Return [x, y] of the center of cell containing provided text 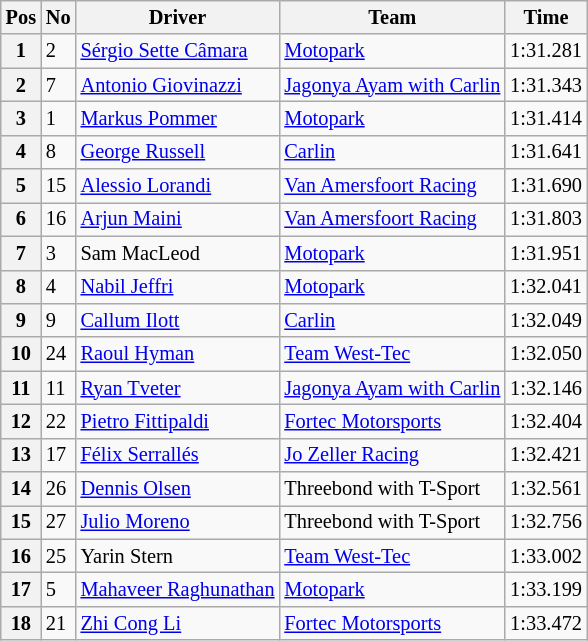
Team [392, 17]
21 [58, 623]
1:31.414 [546, 118]
Pos [21, 17]
1:32.146 [546, 388]
14 [21, 489]
Dennis Olsen [178, 489]
No [58, 17]
1:32.421 [546, 455]
Yarin Stern [178, 556]
13 [21, 455]
Nabil Jeffri [178, 287]
Zhi Cong Li [178, 623]
Pietro Fittipaldi [178, 421]
1:32.049 [546, 320]
Antonio Giovinazzi [178, 85]
Sam MacLeod [178, 253]
24 [58, 354]
25 [58, 556]
12 [21, 421]
1:32.561 [546, 489]
1:33.472 [546, 623]
Jo Zeller Racing [392, 455]
Félix Serrallés [178, 455]
26 [58, 489]
Raoul Hyman [178, 354]
Alessio Lorandi [178, 186]
1:33.002 [546, 556]
1:31.281 [546, 51]
Markus Pommer [178, 118]
22 [58, 421]
1:33.199 [546, 589]
Driver [178, 17]
Julio Moreno [178, 522]
18 [21, 623]
1:31.951 [546, 253]
1:32.041 [546, 287]
Ryan Tveter [178, 388]
Arjun Maini [178, 219]
1:31.343 [546, 85]
1:31.641 [546, 152]
1:31.690 [546, 186]
Callum Ilott [178, 320]
George Russell [178, 152]
Sérgio Sette Câmara [178, 51]
1:32.756 [546, 522]
1:32.404 [546, 421]
10 [21, 354]
27 [58, 522]
Time [546, 17]
6 [21, 219]
1:31.803 [546, 219]
1:32.050 [546, 354]
Mahaveer Raghunathan [178, 589]
